Output the [X, Y] coordinate of the center of the cell containing the given text.  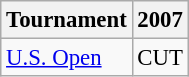
CUT [160, 58]
2007 [160, 20]
U.S. Open [66, 58]
Tournament [66, 20]
